From the cell containing the given text, extract its center point as (x, y) coordinate. 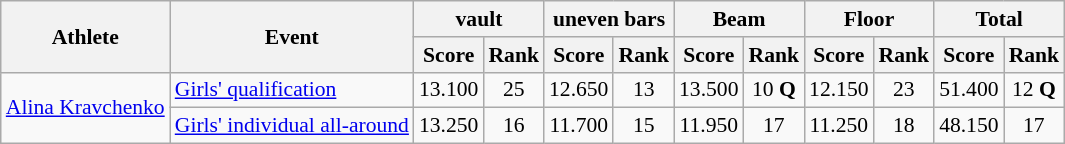
13.500 (708, 90)
13.100 (448, 90)
Alina Kravchenko (86, 108)
Girls' individual all-around (292, 126)
Floor (869, 19)
uneven bars (609, 19)
16 (514, 126)
11.700 (578, 126)
Athlete (86, 36)
48.150 (968, 126)
Event (292, 36)
23 (904, 90)
Girls' qualification (292, 90)
11.250 (838, 126)
10 Q (774, 90)
Total (999, 19)
vault (479, 19)
51.400 (968, 90)
12.150 (838, 90)
25 (514, 90)
12.650 (578, 90)
12 Q (1034, 90)
13.250 (448, 126)
Beam (739, 19)
11.950 (708, 126)
13 (644, 90)
15 (644, 126)
18 (904, 126)
